Scan for the cell matching the given text and deliver its [x, y] coordinate at center. 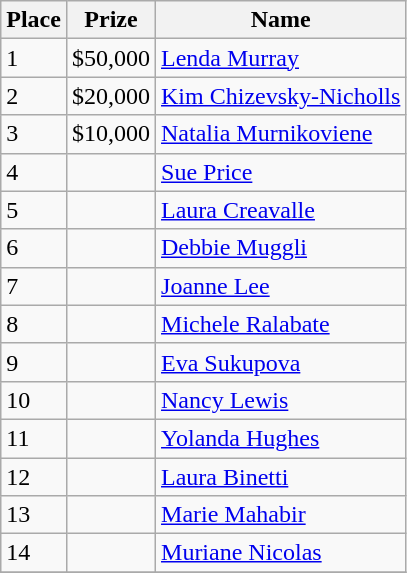
$50,000 [110, 58]
Joanne Lee [281, 286]
Muriane Nicolas [281, 553]
8 [34, 324]
2 [34, 96]
5 [34, 210]
1 [34, 58]
10 [34, 400]
Eva Sukupova [281, 362]
$20,000 [110, 96]
Michele Ralabate [281, 324]
Sue Price [281, 172]
Prize [110, 20]
7 [34, 286]
Kim Chizevsky-Nicholls [281, 96]
14 [34, 553]
$10,000 [110, 134]
13 [34, 515]
Natalia Murnikoviene [281, 134]
6 [34, 248]
Lenda Murray [281, 58]
9 [34, 362]
11 [34, 438]
Name [281, 20]
Yolanda Hughes [281, 438]
Laura Binetti [281, 477]
Place [34, 20]
12 [34, 477]
Debbie Muggli [281, 248]
3 [34, 134]
Nancy Lewis [281, 400]
Marie Mahabir [281, 515]
Laura Creavalle [281, 210]
4 [34, 172]
